Search for the cell housing the specified text and yield its [x, y] center coordinate. 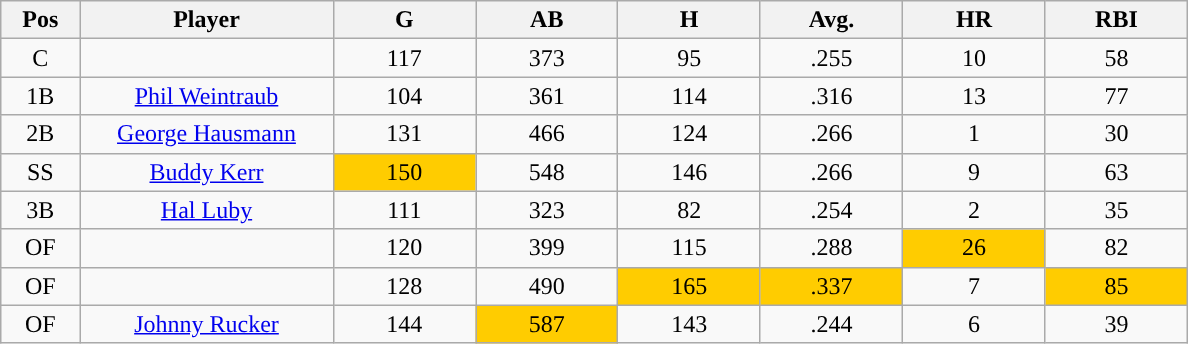
548 [547, 172]
7 [974, 286]
G [404, 20]
120 [404, 248]
2B [40, 134]
.254 [831, 210]
.244 [831, 324]
466 [547, 134]
104 [404, 96]
399 [547, 248]
77 [1116, 96]
131 [404, 134]
39 [1116, 324]
Player [206, 20]
323 [547, 210]
13 [974, 96]
1B [40, 96]
George Hausmann [206, 134]
SS [40, 172]
117 [404, 58]
58 [1116, 58]
143 [689, 324]
373 [547, 58]
2 [974, 210]
35 [1116, 210]
H [689, 20]
63 [1116, 172]
Avg. [831, 20]
587 [547, 324]
.316 [831, 96]
95 [689, 58]
111 [404, 210]
124 [689, 134]
128 [404, 286]
.337 [831, 286]
HR [974, 20]
Hal Luby [206, 210]
RBI [1116, 20]
.255 [831, 58]
6 [974, 324]
1 [974, 134]
144 [404, 324]
C [40, 58]
26 [974, 248]
Johnny Rucker [206, 324]
AB [547, 20]
150 [404, 172]
Phil Weintraub [206, 96]
.288 [831, 248]
Buddy Kerr [206, 172]
490 [547, 286]
10 [974, 58]
3B [40, 210]
165 [689, 286]
114 [689, 96]
Pos [40, 20]
9 [974, 172]
361 [547, 96]
115 [689, 248]
30 [1116, 134]
146 [689, 172]
85 [1116, 286]
